Scan for the cell matching the given text and deliver its [X, Y] coordinate at center. 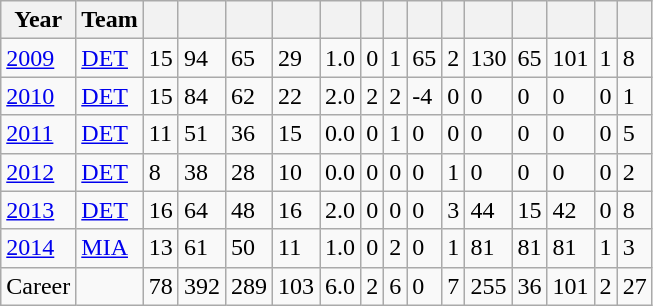
Team [110, 20]
6 [396, 286]
130 [488, 58]
44 [488, 210]
2011 [38, 134]
61 [202, 248]
7 [454, 286]
5 [634, 134]
289 [248, 286]
62 [248, 96]
94 [202, 58]
6.0 [340, 286]
28 [248, 172]
84 [202, 96]
-4 [424, 96]
22 [296, 96]
13 [160, 248]
78 [160, 286]
42 [570, 210]
392 [202, 286]
48 [248, 210]
10 [296, 172]
38 [202, 172]
2012 [38, 172]
50 [248, 248]
27 [634, 286]
2010 [38, 96]
255 [488, 286]
29 [296, 58]
Career [38, 286]
2013 [38, 210]
103 [296, 286]
2009 [38, 58]
51 [202, 134]
MIA [110, 248]
Year [38, 20]
2014 [38, 248]
64 [202, 210]
